Detect which cell encompasses the target text, then output its [x, y] center coordinate. 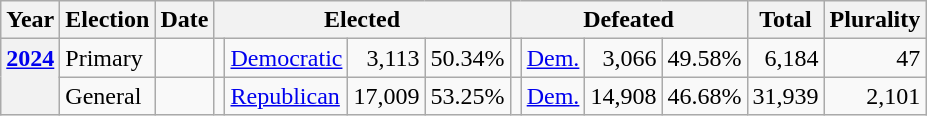
Total [786, 20]
49.58% [704, 58]
31,939 [786, 96]
2,101 [875, 96]
Election [108, 20]
3,113 [386, 58]
Year [30, 20]
Plurality [875, 20]
Republican [286, 96]
Democratic [286, 58]
2024 [30, 77]
General [108, 96]
46.68% [704, 96]
47 [875, 58]
53.25% [468, 96]
Date [184, 20]
14,908 [624, 96]
50.34% [468, 58]
Elected [362, 20]
6,184 [786, 58]
17,009 [386, 96]
Defeated [628, 20]
Primary [108, 58]
3,066 [624, 58]
